From the cell containing the given text, extract its center point as (X, Y) coordinate. 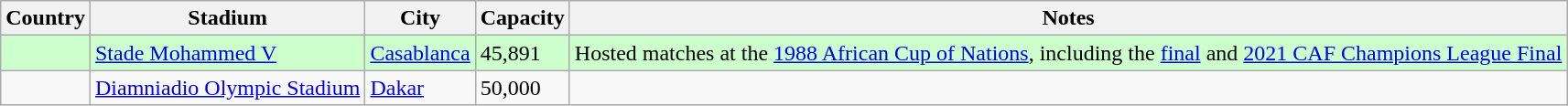
Dakar (420, 88)
Stadium (227, 18)
Country (46, 18)
50,000 (522, 88)
Hosted matches at the 1988 African Cup of Nations, including the final and 2021 CAF Champions League Final (1068, 53)
City (420, 18)
Casablanca (420, 53)
45,891 (522, 53)
Diamniadio Olympic Stadium (227, 88)
Capacity (522, 18)
Stade Mohammed V (227, 53)
Notes (1068, 18)
